From the cell containing the given text, extract its center point as [X, Y] coordinate. 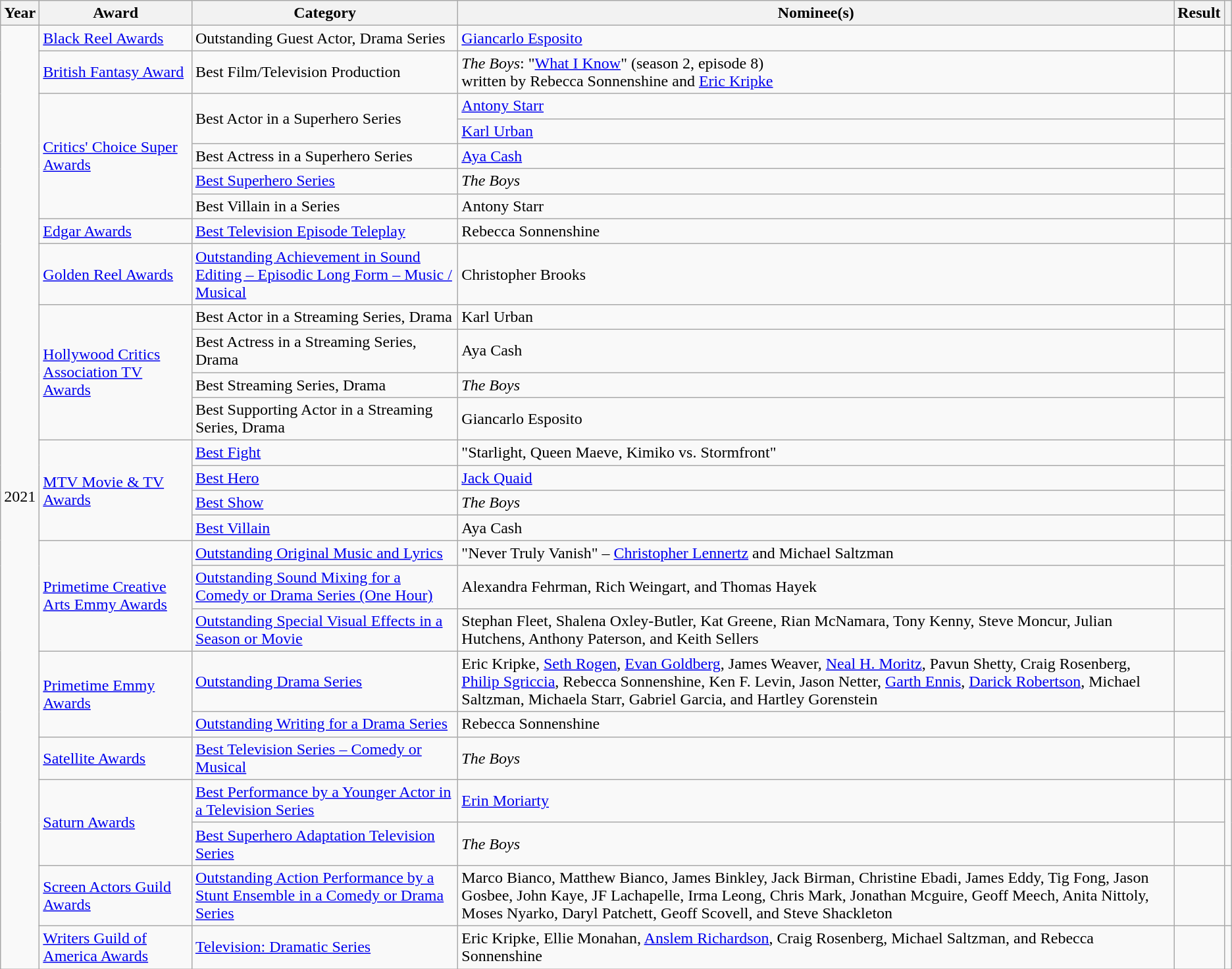
Satellite Awards [116, 758]
Best Film/Television Production [324, 72]
Writers Guild of America Awards [116, 947]
Best Performance by a Younger Actor in a Television Series [324, 800]
Best Superhero Adaptation Television Series [324, 844]
Hollywood Critics Association TV Awards [116, 372]
Best Television Series – Comedy or Musical [324, 758]
2021 [20, 498]
Best Show [324, 503]
Outstanding Guest Actor, Drama Series [324, 38]
Best Actor in a Superhero Series [324, 118]
Best Streaming Series, Drama [324, 385]
Primetime Creative Arts Emmy Awards [116, 596]
Edgar Awards [116, 231]
Alexandra Fehrman, Rich Weingart, and Thomas Hayek [816, 587]
Best Hero [324, 478]
Year [20, 13]
Primetime Emmy Awards [116, 694]
Best Actress in a Superhero Series [324, 156]
Jack Quaid [816, 478]
Best Television Episode Teleplay [324, 231]
Outstanding Achievement in Sound Editing – Episodic Long Form – Music / Musical [324, 274]
British Fantasy Award [116, 72]
Best Villain [324, 528]
"Never Truly Vanish" – Christopher Lennertz and Michael Saltzman [816, 553]
Category [324, 13]
Best Villain in a Series [324, 206]
Outstanding Special Visual Effects in a Season or Movie [324, 629]
Best Actor in a Streaming Series, Drama [324, 317]
Christopher Brooks [816, 274]
Black Reel Awards [116, 38]
Nominee(s) [816, 13]
Award [116, 13]
Result [1199, 13]
Best Fight [324, 453]
Best Supporting Actor in a Streaming Series, Drama [324, 419]
"Starlight, Queen Maeve, Kimiko vs. Stormfront" [816, 453]
Stephan Fleet, Shalena Oxley-Butler, Kat Greene, Rian McNamara, Tony Kenny, Steve Moncur, Julian Hutchens, Anthony Paterson, and Keith Sellers [816, 629]
Eric Kripke, Ellie Monahan, Anslem Richardson, Craig Rosenberg, Michael Saltzman, and Rebecca Sonnenshine [816, 947]
Outstanding Original Music and Lyrics [324, 553]
MTV Movie & TV Awards [116, 490]
Saturn Awards [116, 822]
Golden Reel Awards [116, 274]
Critics' Choice Super Awards [116, 156]
Best Superhero Series [324, 181]
Outstanding Action Performance by a Stunt Ensemble in a Comedy or Drama Series [324, 895]
Television: Dramatic Series [324, 947]
Best Actress in a Streaming Series, Drama [324, 350]
Erin Moriarty [816, 800]
Outstanding Drama Series [324, 681]
Outstanding Sound Mixing for a Comedy or Drama Series (One Hour) [324, 587]
Screen Actors Guild Awards [116, 895]
Outstanding Writing for a Drama Series [324, 724]
The Boys: "What I Know" (season 2, episode 8)written by Rebecca Sonnenshine and Eric Kripke [816, 72]
